Provide the (x, y) coordinate of the cell's center where the given text is located.  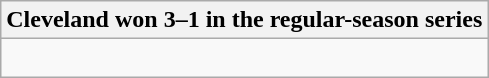
Cleveland won 3–1 in the regular-season series (244, 20)
